Locate the cell with the specified text and output its (x, y) center coordinate. 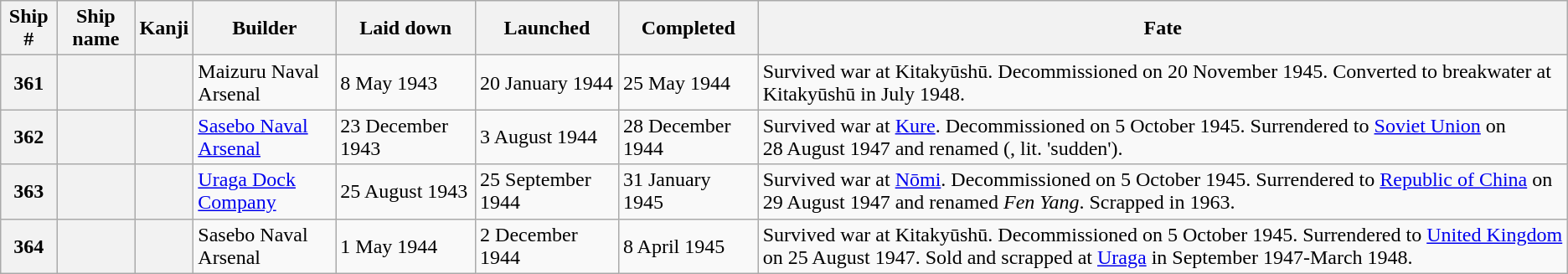
Survived war at Kure. Decommissioned on 5 October 1945. Surrendered to Soviet Union on 28 August 1947 and renamed (, lit. 'sudden'). (1163, 137)
1 May 1944 (405, 246)
Ship name (96, 28)
Survived war at Nōmi. Decommissioned on 5 October 1945. Surrendered to Republic of China on 29 August 1947 and renamed Fen Yang. Scrapped in 1963. (1163, 191)
2 December 1944 (548, 246)
Fate (1163, 28)
3 August 1944 (548, 137)
Maizuru Naval Arsenal (265, 82)
Uraga Dock Company (265, 191)
364 (28, 246)
31 January 1945 (689, 191)
Completed (689, 28)
20 January 1944 (548, 82)
8 April 1945 (689, 246)
25 August 1943 (405, 191)
8 May 1943 (405, 82)
363 (28, 191)
Laid down (405, 28)
Ship # (28, 28)
Launched (548, 28)
362 (28, 137)
Builder (265, 28)
361 (28, 82)
28 December 1944 (689, 137)
25 May 1944 (689, 82)
Survived war at Kitakyūshū. Decommissioned on 20 November 1945. Converted to breakwater at Kitakyūshū in July 1948. (1163, 82)
23 December 1943 (405, 137)
25 September 1944 (548, 191)
Kanji (164, 28)
